Return [x, y] of the center of cell containing provided text 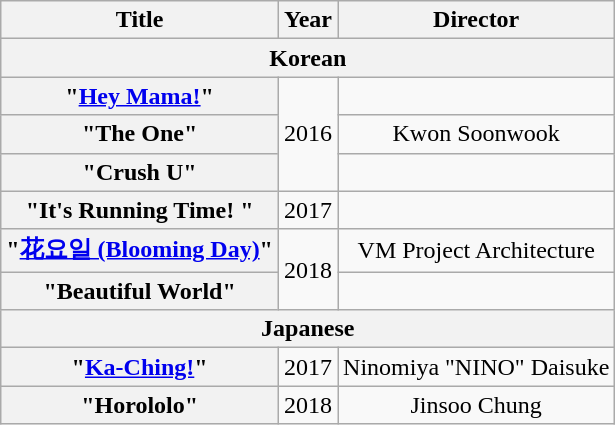
"Hey Mama!" [140, 96]
Ninomiya "NINO" Daisuke [476, 367]
Title [140, 20]
"Crush U" [140, 172]
Director [476, 20]
"花요일 (Blooming Day)" [140, 250]
Japanese [308, 329]
Jinsoo Chung [476, 405]
"Beautiful World" [140, 291]
Year [308, 20]
VM Project Architecture [476, 250]
Kwon Soonwook [476, 134]
"Horololo" [140, 405]
2016 [308, 134]
"It's Running Time! " [140, 210]
"The One" [140, 134]
"Ka-Ching!" [140, 367]
Korean [308, 58]
